Determine the (X, Y) coordinate at the center of the cell enclosing the given text.  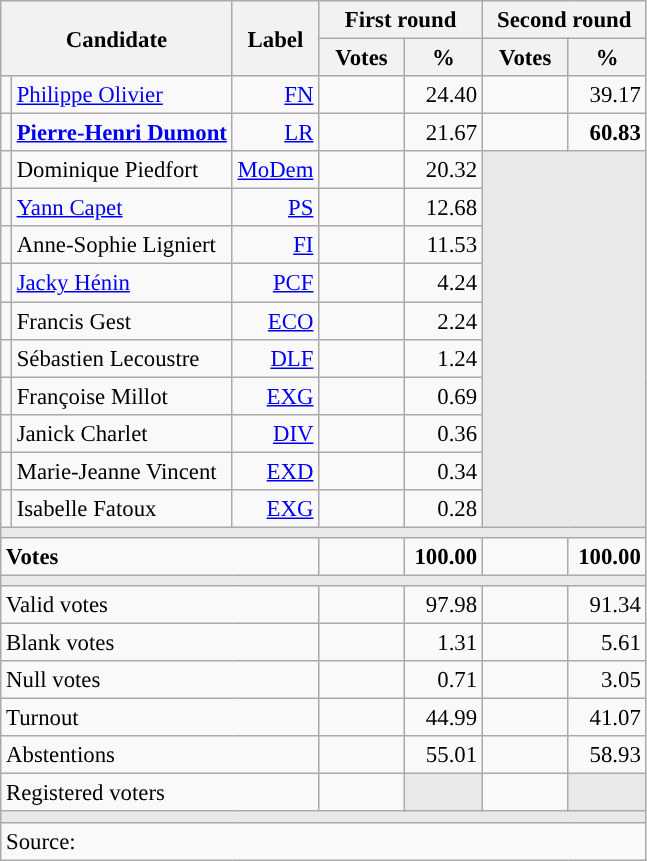
Philippe Olivier (122, 95)
EXD (276, 471)
DLF (276, 358)
24.40 (443, 95)
0.36 (443, 433)
FI (276, 245)
55.01 (443, 755)
20.32 (443, 170)
91.34 (607, 605)
Null votes (160, 680)
41.07 (607, 718)
0.28 (443, 509)
Label (276, 38)
Candidate (116, 38)
FN (276, 95)
Dominique Piedfort (122, 170)
First round (401, 20)
2.24 (443, 321)
MoDem (276, 170)
Abstentions (160, 755)
Second round (564, 20)
Source: (324, 841)
4.24 (443, 283)
Jacky Hénin (122, 283)
Sébastien Lecoustre (122, 358)
44.99 (443, 718)
11.53 (443, 245)
Anne-Sophie Ligniert (122, 245)
Marie-Jeanne Vincent (122, 471)
ECO (276, 321)
1.24 (443, 358)
Françoise Millot (122, 396)
LR (276, 133)
39.17 (607, 95)
0.69 (443, 396)
Pierre-Henri Dumont (122, 133)
Valid votes (160, 605)
PCF (276, 283)
5.61 (607, 643)
Registered voters (160, 793)
DIV (276, 433)
12.68 (443, 208)
0.71 (443, 680)
Turnout (160, 718)
1.31 (443, 643)
Francis Gest (122, 321)
Janick Charlet (122, 433)
Blank votes (160, 643)
21.67 (443, 133)
60.83 (607, 133)
97.98 (443, 605)
Isabelle Fatoux (122, 509)
Yann Capet (122, 208)
0.34 (443, 471)
PS (276, 208)
3.05 (607, 680)
58.93 (607, 755)
